Scan for the cell matching the given text and deliver its (X, Y) coordinate at center. 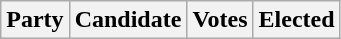
Elected (296, 20)
Party (35, 20)
Candidate (128, 20)
Votes (220, 20)
